Pinpoint the cell where the given text exists, returning its [X, Y] midpoint coordinate. 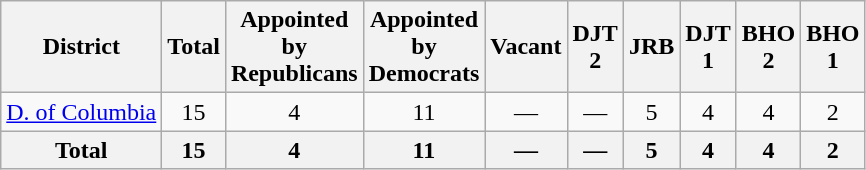
AppointedbyRepublicans [294, 47]
BHO1 [833, 47]
DJT2 [595, 47]
D. of Columbia [82, 112]
Vacant [526, 47]
District [82, 47]
DJT1 [708, 47]
AppointedbyDemocrats [424, 47]
BHO2 [768, 47]
JRB [651, 47]
